Return the [X, Y] coordinate for the center point of the cell that contains the specified text.  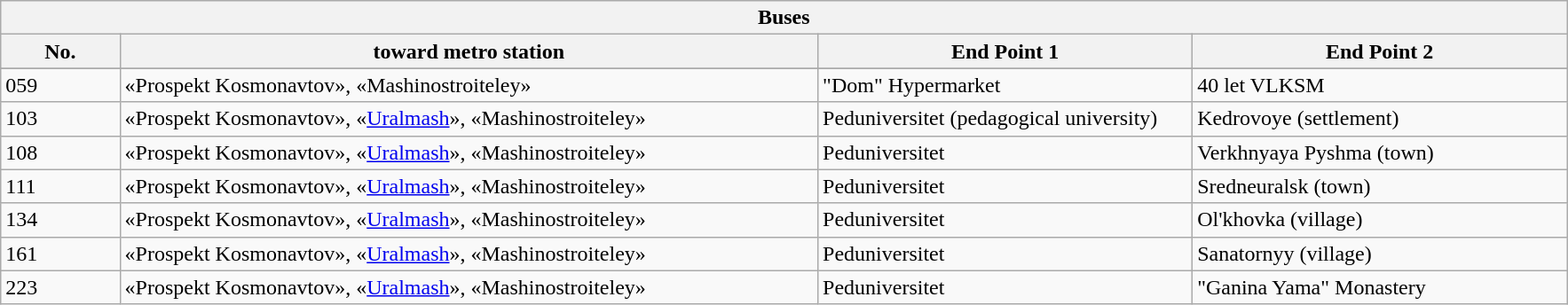
161 [60, 254]
134 [60, 220]
toward metro station [469, 51]
108 [60, 152]
End Point 2 [1380, 51]
103 [60, 119]
"Ganina Yama" Monastery [1380, 287]
No. [60, 51]
"Dom" Hypermarket [1005, 85]
223 [60, 287]
End Point 1 [1005, 51]
059 [60, 85]
«Prospekt Kosmonavtov», «Mashinostroiteley» [469, 85]
40 let VLKSM [1380, 85]
Verkhnyaya Pyshma (town) [1380, 152]
Peduniversitet (pedagogical university) [1005, 119]
Ol'khovka (village) [1380, 220]
Kedrovoye (settlement) [1380, 119]
Buses [784, 18]
111 [60, 186]
Sredneuralsk (town) [1380, 186]
Sanatornyy (village) [1380, 254]
